For the text-containing cell, return its midpoint in (x, y) coordinate format. 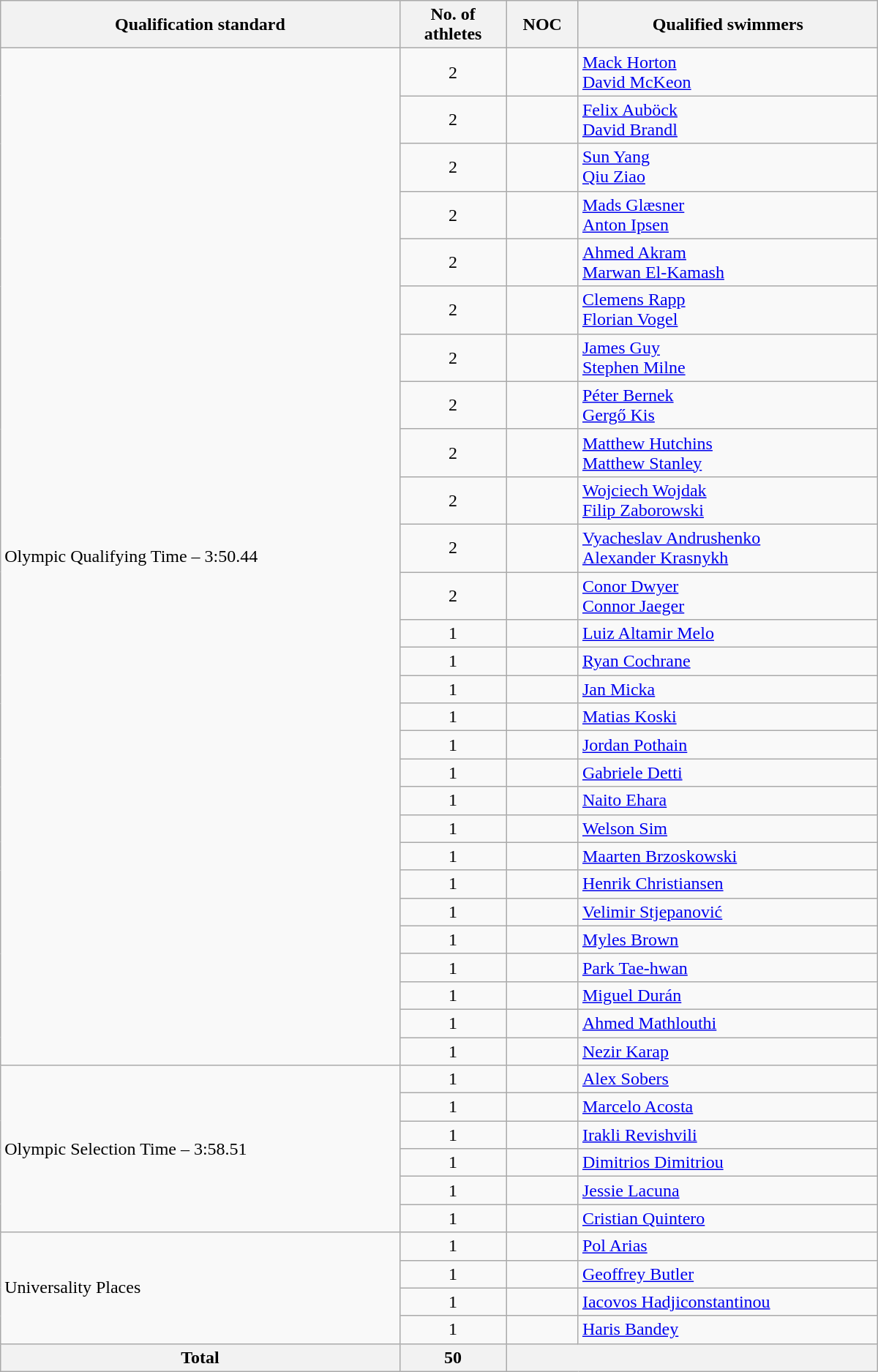
Nezir Karap (727, 1052)
Irakli Revishvili (727, 1135)
Total (200, 1357)
Qualification standard (200, 25)
Olympic Selection Time – 3:58.51 (200, 1149)
NOC (542, 25)
Matthew HutchinsMatthew Stanley (727, 452)
Naito Ehara (727, 801)
Park Tae-hwan (727, 967)
Myles Brown (727, 940)
Wojciech WojdakFilip Zaborowski (727, 501)
Marcelo Acosta (727, 1107)
Qualified swimmers (727, 25)
Jessie Lacuna (727, 1191)
Mack HortonDavid McKeon (727, 72)
Jordan Pothain (727, 745)
Gabriele Detti (727, 773)
Haris Bandey (727, 1330)
Conor DwyerConnor Jaeger (727, 596)
Vyacheslav AndrushenkoAlexander Krasnykh (727, 547)
Mads GlæsnerAnton Ipsen (727, 215)
Welson Sim (727, 828)
Matias Koski (727, 717)
Felix AuböckDavid Brandl (727, 120)
Velimir Stjepanović (727, 912)
Clemens RappFlorian Vogel (727, 310)
Sun YangQiu Ziao (727, 167)
Pol Arias (727, 1246)
Péter BernekGergő Kis (727, 405)
Geoffrey Butler (727, 1274)
Miguel Durán (727, 995)
James GuyStephen Milne (727, 357)
Ahmed AkramMarwan El-Kamash (727, 262)
Luiz Altamir Melo (727, 634)
Henrik Christiansen (727, 884)
Jan Micka (727, 689)
Alex Sobers (727, 1079)
Maarten Brzoskowski (727, 856)
Dimitrios Dimitriou (727, 1163)
Olympic Qualifying Time – 3:50.44 (200, 557)
No. of athletes (453, 25)
Iacovos Hadjiconstantinou (727, 1302)
Ahmed Mathlouthi (727, 1023)
Universality Places (200, 1288)
Ryan Cochrane (727, 661)
50 (453, 1357)
Cristian Quintero (727, 1218)
